Detect which cell encompasses the target text, then output its [X, Y] center coordinate. 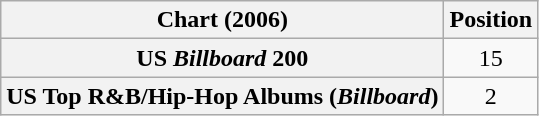
US Top R&B/Hip-Hop Albums (Billboard) [222, 96]
2 [491, 96]
US Billboard 200 [222, 58]
Position [491, 20]
15 [491, 58]
Chart (2006) [222, 20]
